Scan for the cell matching the given text and deliver its (x, y) coordinate at center. 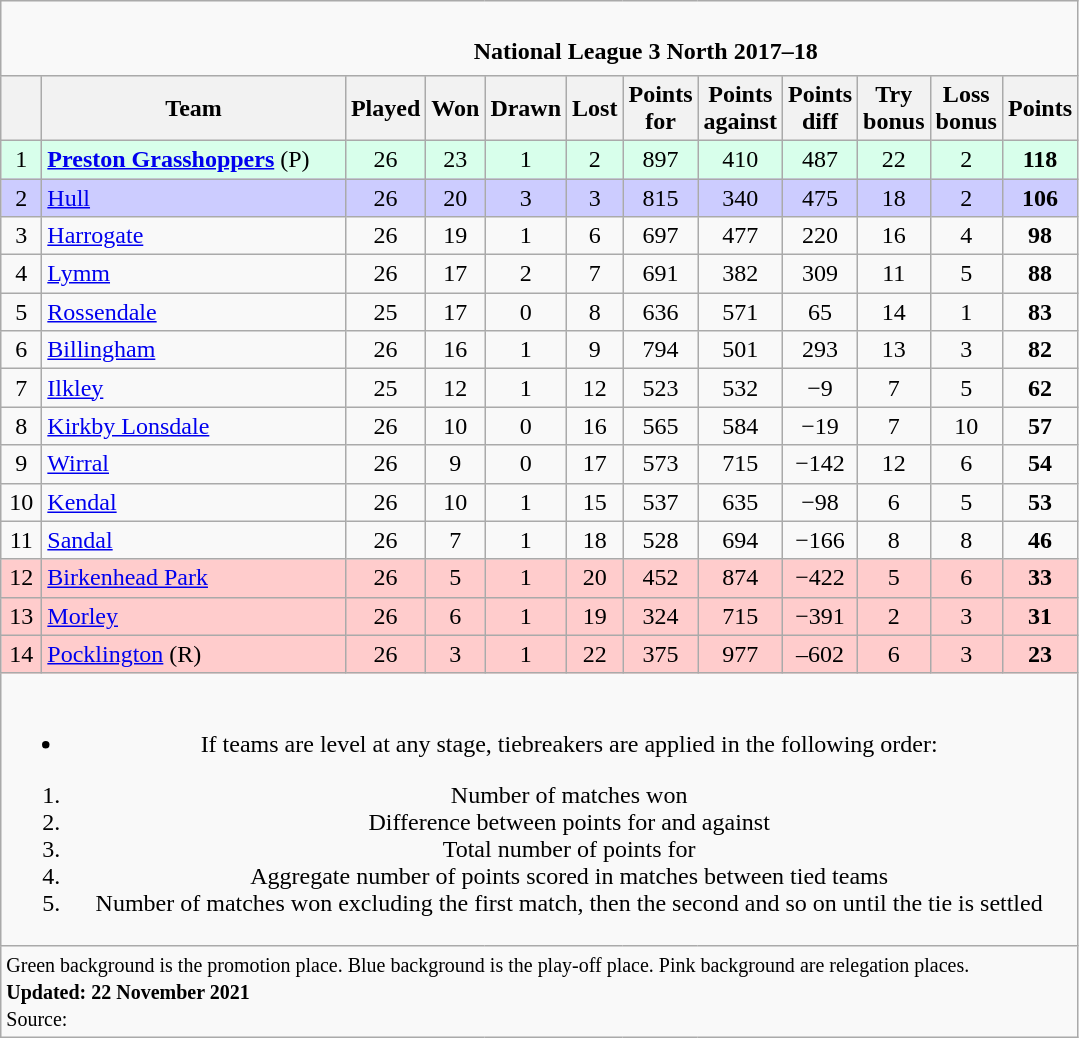
−98 (820, 502)
Points for (660, 108)
Lost (595, 108)
−9 (820, 388)
375 (660, 654)
Loss bonus (966, 108)
565 (660, 426)
57 (1040, 426)
Team (194, 108)
31 (1040, 616)
−422 (820, 578)
691 (660, 274)
523 (660, 388)
477 (740, 236)
Points (1040, 108)
220 (820, 236)
Harrogate (194, 236)
Points diff (820, 108)
53 (1040, 502)
Points against (740, 108)
584 (740, 426)
62 (1040, 388)
Sandal (194, 540)
528 (660, 540)
Lymm (194, 274)
977 (740, 654)
636 (660, 312)
15 (595, 502)
324 (660, 616)
340 (740, 197)
Preston Grasshoppers (P) (194, 159)
88 (1040, 274)
Wirral (194, 464)
293 (820, 350)
452 (660, 578)
−166 (820, 540)
382 (740, 274)
815 (660, 197)
Won (456, 108)
Billingham (194, 350)
Ilkley (194, 388)
475 (820, 197)
Morley (194, 616)
Birkenhead Park (194, 578)
532 (740, 388)
Try bonus (894, 108)
897 (660, 159)
571 (740, 312)
537 (660, 502)
65 (820, 312)
−142 (820, 464)
–602 (820, 654)
Hull (194, 197)
573 (660, 464)
Kirkby Lonsdale (194, 426)
487 (820, 159)
794 (660, 350)
33 (1040, 578)
501 (740, 350)
697 (660, 236)
694 (740, 540)
82 (1040, 350)
Kendal (194, 502)
118 (1040, 159)
46 (1040, 540)
309 (820, 274)
Pocklington (R) (194, 654)
83 (1040, 312)
Rossendale (194, 312)
98 (1040, 236)
54 (1040, 464)
−391 (820, 616)
635 (740, 502)
−19 (820, 426)
Drawn (526, 108)
106 (1040, 197)
410 (740, 159)
874 (740, 578)
Played (385, 108)
